For the text-containing cell, return its midpoint in (X, Y) coordinate format. 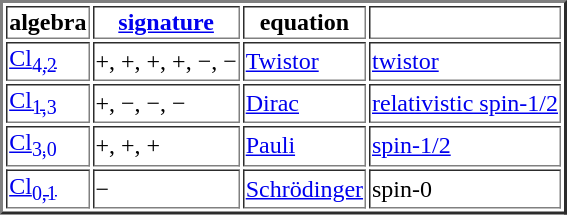
spin-1/2 (465, 146)
relativistic spin-1/2 (465, 104)
twistor (465, 62)
spin-0 (465, 188)
Cl3,0 (48, 146)
Dirac (304, 104)
− (166, 188)
Twistor (304, 62)
Cl1,3 (48, 104)
equation (304, 22)
algebra (48, 22)
Pauli (304, 146)
+, +, +, +, −, − (166, 62)
+, −, −, − (166, 104)
signature (166, 22)
Schrödinger (304, 188)
Cl0,1 (48, 188)
Cl4,2 (48, 62)
+, +, + (166, 146)
